Extract the [x, y] coordinate from the center of the cell holding the provided text.  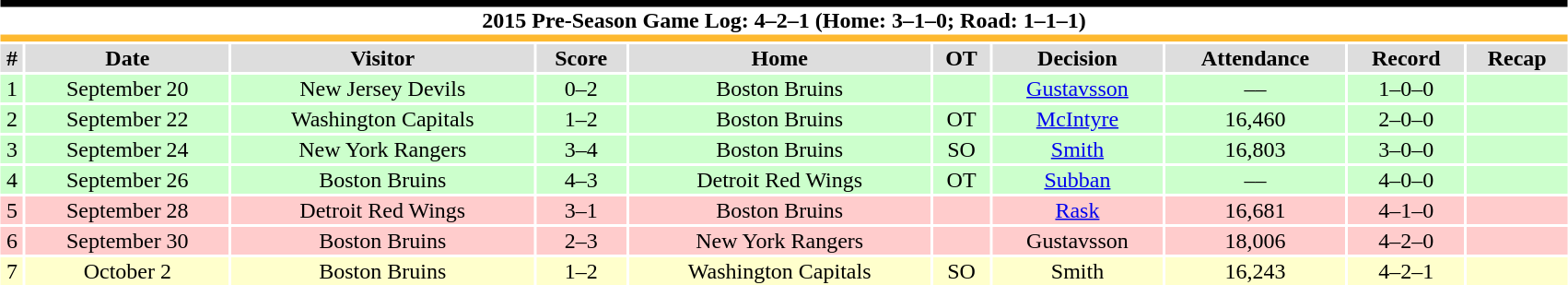
4–0–0 [1406, 180]
1–0–0 [1406, 89]
6 [12, 241]
4–2–0 [1406, 241]
Recap [1516, 58]
4 [12, 180]
16,460 [1255, 119]
Rask [1078, 210]
Decision [1078, 58]
3–0–0 [1406, 149]
5 [12, 210]
# [12, 58]
4–1–0 [1406, 210]
3–1 [580, 210]
September 26 [127, 180]
Date [127, 58]
2–0–0 [1406, 119]
Home [779, 58]
Score [580, 58]
1 [12, 89]
September 28 [127, 210]
Subban [1078, 180]
2 [12, 119]
October 2 [127, 271]
18,006 [1255, 241]
September 24 [127, 149]
3–4 [580, 149]
McIntyre [1078, 119]
Record [1406, 58]
September 30 [127, 241]
16,681 [1255, 210]
Visitor [382, 58]
4–2–1 [1406, 271]
2015 Pre-Season Game Log: 4–2–1 (Home: 3–1–0; Road: 1–1–1) [784, 20]
16,803 [1255, 149]
September 20 [127, 89]
2–3 [580, 241]
September 22 [127, 119]
Attendance [1255, 58]
4–3 [580, 180]
0–2 [580, 89]
16,243 [1255, 271]
7 [12, 271]
3 [12, 149]
New Jersey Devils [382, 89]
